Detect which cell encompasses the target text, then output its [x, y] center coordinate. 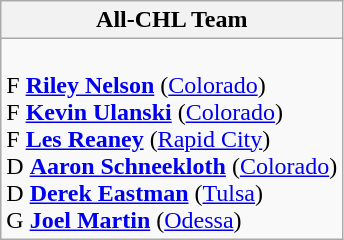
All-CHL Team [172, 20]
